Return the (X, Y) coordinate for the center point of the cell that contains the specified text.  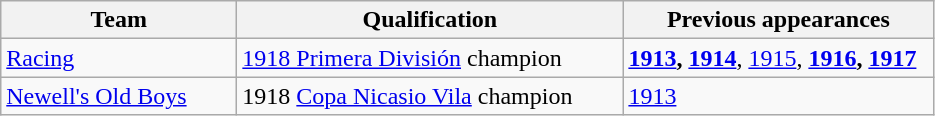
Qualification (430, 20)
1918 Copa Nicasio Vila champion (430, 96)
1918 Primera División champion (430, 58)
Newell's Old Boys (119, 96)
Previous appearances (778, 20)
1913, 1914, 1915, 1916, 1917 (778, 58)
1913 (778, 96)
Team (119, 20)
Racing (119, 58)
